Detect which cell encompasses the target text, then output its [x, y] center coordinate. 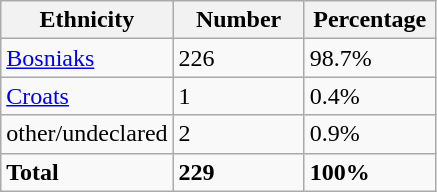
Percentage [370, 20]
Bosniaks [87, 58]
98.7% [370, 58]
1 [238, 96]
Ethnicity [87, 20]
Croats [87, 96]
100% [370, 172]
229 [238, 172]
other/undeclared [87, 134]
2 [238, 134]
Number [238, 20]
226 [238, 58]
Total [87, 172]
0.4% [370, 96]
0.9% [370, 134]
